Detect which cell encompasses the target text, then output its [x, y] center coordinate. 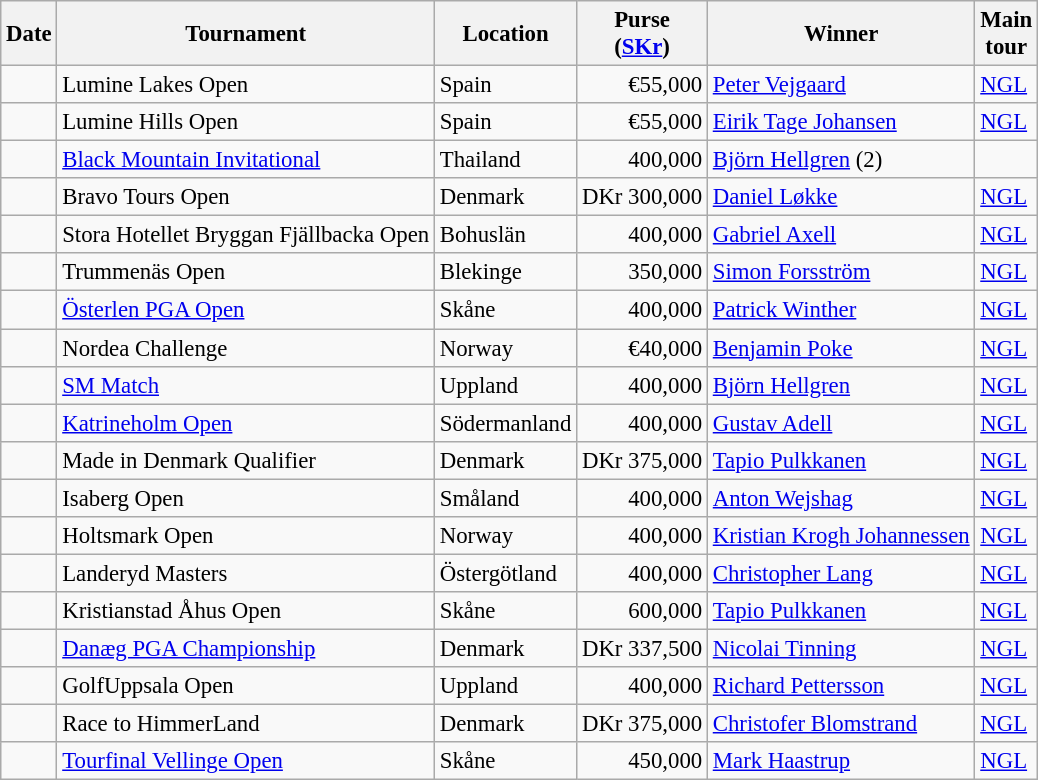
Black Mountain Invitational [246, 160]
Richard Pettersson [840, 686]
Patrick Winther [840, 310]
Blekinge [505, 273]
Nordea Challenge [246, 348]
Nicolai Tinning [840, 648]
Tourfinal Vellinge Open [246, 761]
Purse(SKr) [642, 34]
Björn Hellgren [840, 385]
Björn Hellgren (2) [840, 160]
Bravo Tours Open [246, 197]
Gustav Adell [840, 423]
450,000 [642, 761]
Lumine Hills Open [246, 122]
€40,000 [642, 348]
Made in Denmark Qualifier [246, 460]
DKr 337,500 [642, 648]
Maintour [1006, 34]
Christopher Lang [840, 573]
Holtsmark Open [246, 536]
Kristian Krogh Johannessen [840, 536]
Winner [840, 34]
Småland [505, 498]
Isaberg Open [246, 498]
Anton Wejshag [840, 498]
Mark Haastrup [840, 761]
600,000 [642, 611]
Danæg PGA Championship [246, 648]
Location [505, 34]
Simon Forsström [840, 273]
Österlen PGA Open [246, 310]
Trummenäs Open [246, 273]
SM Match [246, 385]
Östergötland [505, 573]
Eirik Tage Johansen [840, 122]
Landeryd Masters [246, 573]
Södermanland [505, 423]
Tournament [246, 34]
Peter Vejgaard [840, 85]
Stora Hotellet Bryggan Fjällbacka Open [246, 235]
Katrineholm Open [246, 423]
Date [29, 34]
Kristianstad Åhus Open [246, 611]
Race to HimmerLand [246, 724]
350,000 [642, 273]
Bohuslän [505, 235]
Lumine Lakes Open [246, 85]
GolfUppsala Open [246, 686]
DKr 300,000 [642, 197]
Christofer Blomstrand [840, 724]
Thailand [505, 160]
Gabriel Axell [840, 235]
Daniel Løkke [840, 197]
Benjamin Poke [840, 348]
